Capture the cell that displays the provided text and extract its [X, Y] central coordinate. 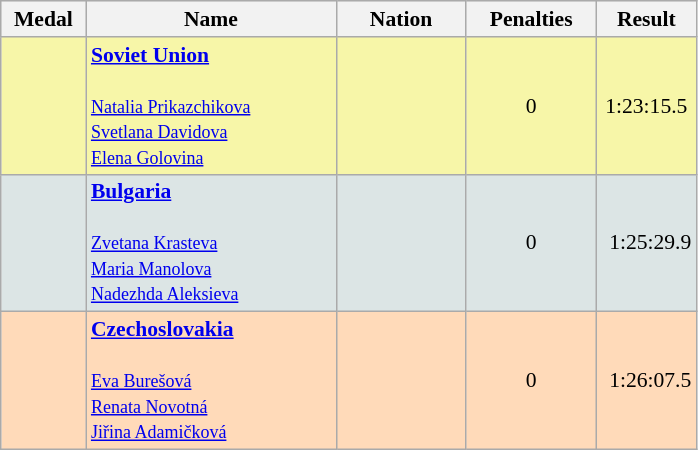
CzechoslovakiaEva BurešováRenata NovotnáJiřina Adamičková [211, 381]
Penalties [531, 19]
BulgariaZvetana KrastevaMaria ManolovaNadezhda Aleksieva [211, 243]
1:25:29.9 [646, 243]
Soviet UnionNatalia PrikazchikovaSvetlana DavidovaElena Golovina [211, 106]
Nation [401, 19]
1:26:07.5 [646, 381]
Medal [44, 19]
Name [211, 19]
Result [646, 19]
1:23:15.5 [646, 106]
